Output the (X, Y) coordinate of the center of the cell containing the given text.  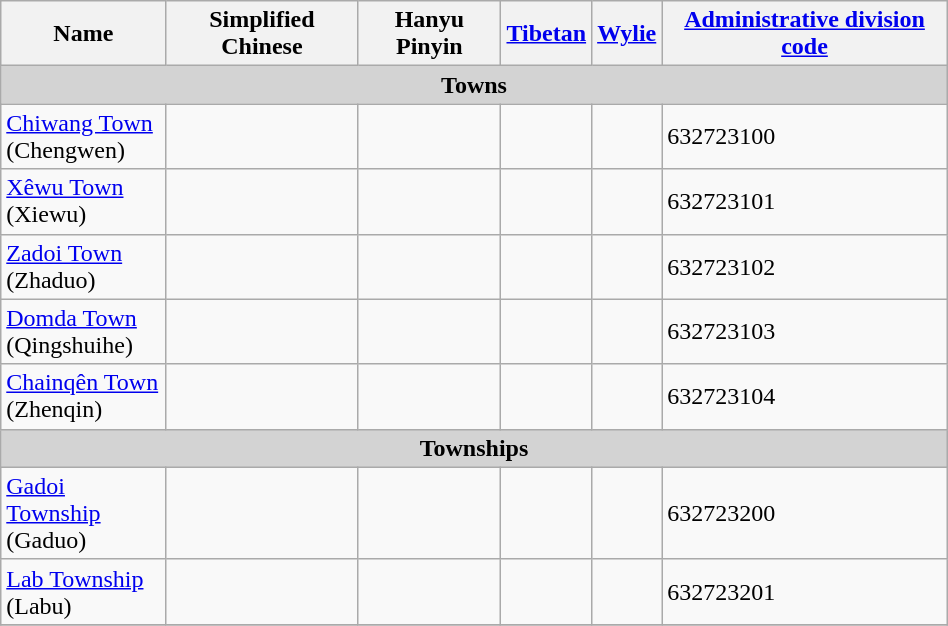
Towns (474, 85)
Name (84, 34)
632723101 (804, 202)
Gadoi Township(Gaduo) (84, 513)
632723201 (804, 592)
Simplified Chinese (262, 34)
632723100 (804, 136)
Wylie (627, 34)
Xêwu Town(Xiewu) (84, 202)
632723104 (804, 396)
632723102 (804, 266)
Townships (474, 448)
Domda Town(Qingshuihe) (84, 332)
Chainqên Town(Zhenqin) (84, 396)
Zadoi Town(Zhaduo) (84, 266)
Lab Township(Labu) (84, 592)
632723103 (804, 332)
Tibetan (546, 34)
632723200 (804, 513)
Hanyu Pinyin (430, 34)
Administrative division code (804, 34)
Chiwang Town(Chengwen) (84, 136)
